For the text-containing cell, return its midpoint in (X, Y) coordinate format. 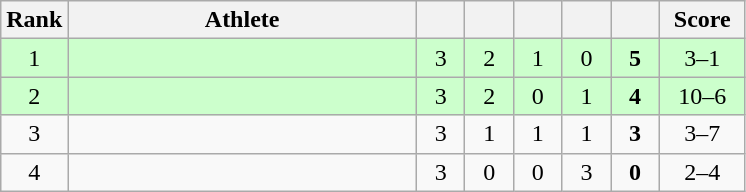
2–4 (702, 172)
Rank (34, 20)
10–6 (702, 96)
5 (636, 58)
3–7 (702, 134)
3–1 (702, 58)
Score (702, 20)
Athlete (242, 20)
